Identify which cell holds the provided text, then report its (x, y) central coordinate. 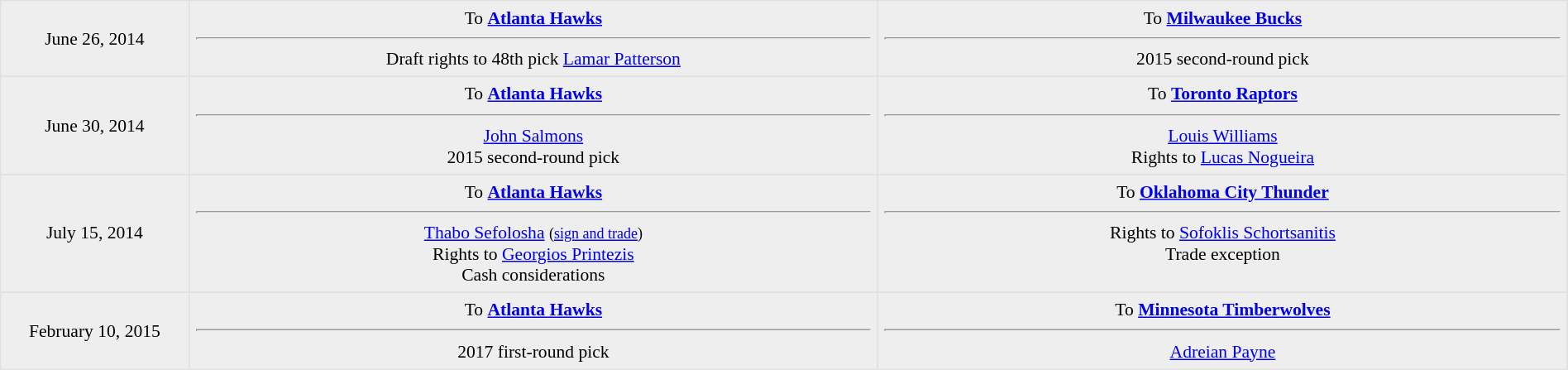
To Milwaukee Bucks2015 second-round pick (1223, 39)
To Toronto RaptorsLouis WilliamsRights to Lucas Nogueira (1223, 126)
To Atlanta Hawks2017 first-round pick (533, 330)
To Atlanta HawksDraft rights to 48th pick Lamar Patterson (533, 39)
To Atlanta HawksThabo Sefolosha (sign and trade)Rights to Georgios PrintezisCash considerations (533, 233)
February 10, 2015 (94, 330)
To Minnesota TimberwolvesAdreian Payne (1223, 330)
To Atlanta HawksJohn Salmons2015 second-round pick (533, 126)
June 30, 2014 (94, 126)
July 15, 2014 (94, 233)
June 26, 2014 (94, 39)
To Oklahoma City ThunderRights to Sofoklis SchortsanitisTrade exception (1223, 233)
